Find where the given text appears and provide that cell's center as [X, Y] coordinate. 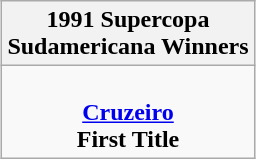
1991 SupercopaSudamericana Winners [128, 34]
CruzeiroFirst Title [128, 112]
